Return [X, Y] of the center of cell containing provided text 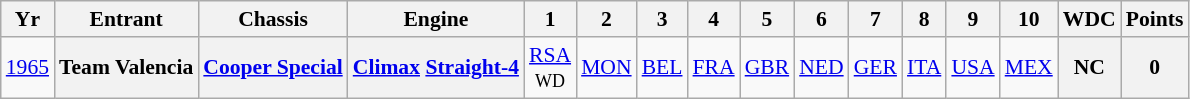
9 [972, 19]
RSAWD [550, 68]
FRA [714, 68]
1 [550, 19]
Points [1155, 19]
1965 [28, 68]
6 [821, 19]
USA [972, 68]
8 [924, 19]
MEX [1029, 68]
0 [1155, 68]
BEL [662, 68]
Chassis [272, 19]
NC [1090, 68]
Entrant [126, 19]
4 [714, 19]
10 [1029, 19]
ITA [924, 68]
NED [821, 68]
3 [662, 19]
WDC [1090, 19]
Engine [436, 19]
Yr [28, 19]
2 [606, 19]
5 [768, 19]
GBR [768, 68]
Cooper Special [272, 68]
7 [876, 19]
Climax Straight-4 [436, 68]
GER [876, 68]
Team Valencia [126, 68]
MON [606, 68]
